Return the [x, y] coordinate for the center point of the cell that contains the specified text.  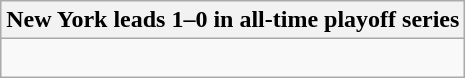
New York leads 1–0 in all-time playoff series [233, 20]
